Determine the [x, y] coordinate at the center of the cell enclosing the given text.  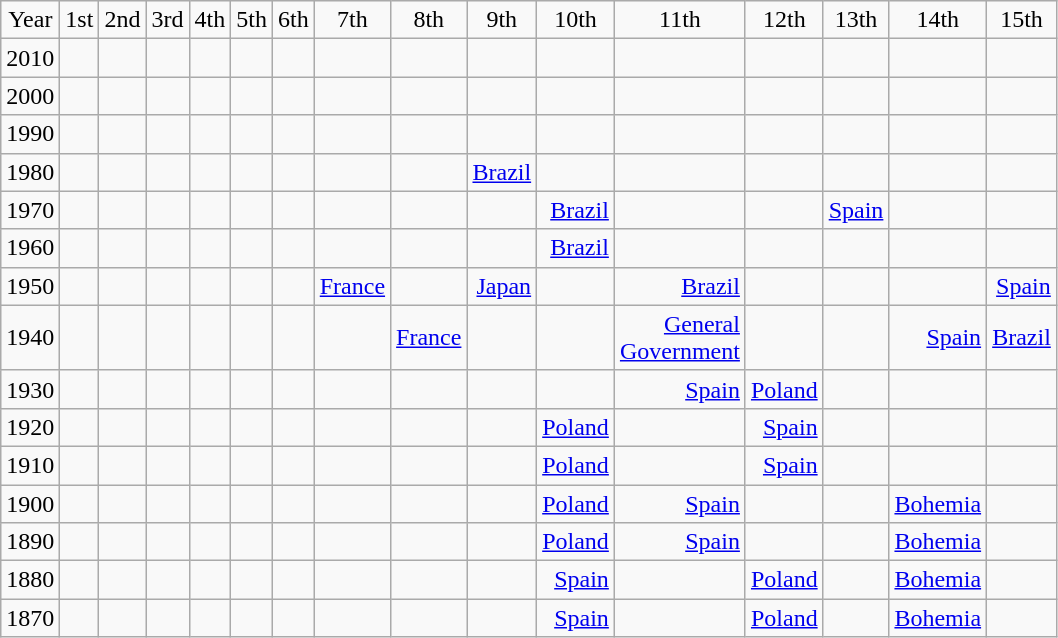
13th [856, 20]
5th [252, 20]
1940 [30, 338]
1930 [30, 389]
11th [680, 20]
1990 [30, 134]
12th [784, 20]
4th [210, 20]
2010 [30, 58]
1870 [30, 618]
1st [80, 20]
1960 [30, 248]
1980 [30, 172]
6th [293, 20]
10th [576, 20]
3rd [168, 20]
1950 [30, 286]
1890 [30, 542]
Year [30, 20]
1910 [30, 465]
1970 [30, 210]
14th [938, 20]
7th [352, 20]
2000 [30, 96]
1920 [30, 427]
2nd [122, 20]
8th [429, 20]
15th [1022, 20]
1880 [30, 580]
General Government [680, 338]
1900 [30, 503]
Japan [502, 286]
9th [502, 20]
